Return (x, y) of the center of cell containing provided text 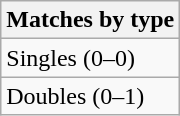
Doubles (0–1) (90, 96)
Singles (0–0) (90, 58)
Matches by type (90, 20)
